Detect which cell encompasses the target text, then output its (X, Y) center coordinate. 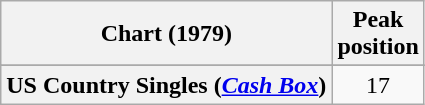
Chart (1979) (166, 34)
Peakposition (378, 34)
17 (378, 85)
US Country Singles (Cash Box) (166, 85)
